Output the (X, Y) coordinate of the center of the cell containing the given text.  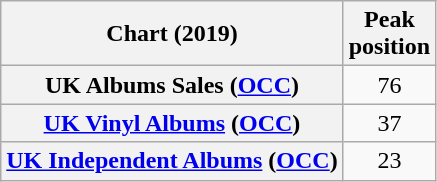
UK Independent Albums (OCC) (172, 161)
UK Albums Sales (OCC) (172, 85)
Peakposition (389, 34)
23 (389, 161)
37 (389, 123)
UK Vinyl Albums (OCC) (172, 123)
Chart (2019) (172, 34)
76 (389, 85)
